Search for the cell housing the specified text and yield its (x, y) center coordinate. 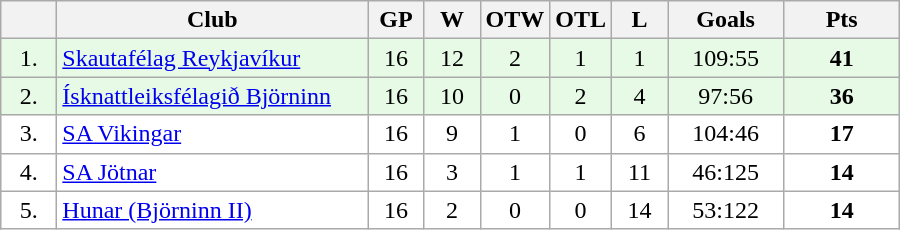
GP (396, 20)
OTW (515, 20)
17 (842, 134)
109:55 (726, 58)
SA Jötnar (212, 172)
5. (29, 210)
Club (212, 20)
Goals (726, 20)
Pts (842, 20)
3 (452, 172)
53:122 (726, 210)
4 (640, 96)
11 (640, 172)
L (640, 20)
3. (29, 134)
12 (452, 58)
Ísknattleiksfélagið Björninn (212, 96)
6 (640, 134)
10 (452, 96)
Hunar (Björninn II) (212, 210)
41 (842, 58)
1. (29, 58)
104:46 (726, 134)
9 (452, 134)
SA Vikingar (212, 134)
36 (842, 96)
Skautafélag Reykjavíkur (212, 58)
2. (29, 96)
OTL (581, 20)
4. (29, 172)
97:56 (726, 96)
46:125 (726, 172)
W (452, 20)
